Search for the cell housing the specified text and yield its [x, y] center coordinate. 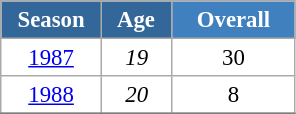
8 [234, 95]
20 [136, 95]
19 [136, 58]
1988 [52, 95]
Season [52, 20]
30 [234, 58]
Age [136, 20]
1987 [52, 58]
Overall [234, 20]
